Search for the cell housing the specified text and yield its [x, y] center coordinate. 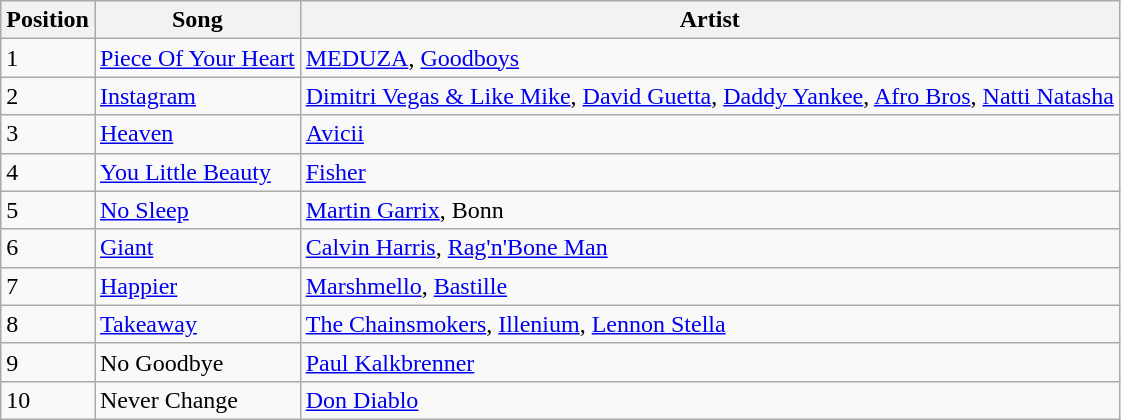
No Sleep [197, 210]
The Chainsmokers, Illenium, Lennon Stella [710, 324]
1 [48, 58]
Never Change [197, 400]
No Goodbye [197, 362]
Giant [197, 248]
Instagram [197, 96]
6 [48, 248]
9 [48, 362]
Artist [710, 20]
Heaven [197, 134]
Happier [197, 286]
2 [48, 96]
Martin Garrix, Bonn [710, 210]
Fisher [710, 172]
7 [48, 286]
Takeaway [197, 324]
Song [197, 20]
MEDUZA, Goodboys [710, 58]
4 [48, 172]
Avicii [710, 134]
Don Diablo [710, 400]
You Little Beauty [197, 172]
Dimitri Vegas & Like Mike, David Guetta, Daddy Yankee, Afro Bros, Natti Natasha [710, 96]
8 [48, 324]
5 [48, 210]
10 [48, 400]
Calvin Harris, Rag'n'Bone Man [710, 248]
Position [48, 20]
Marshmello, Bastille [710, 286]
Piece Of Your Heart [197, 58]
Paul Kalkbrenner [710, 362]
3 [48, 134]
